Extract the [X, Y] coordinate from the center of the cell holding the provided text.  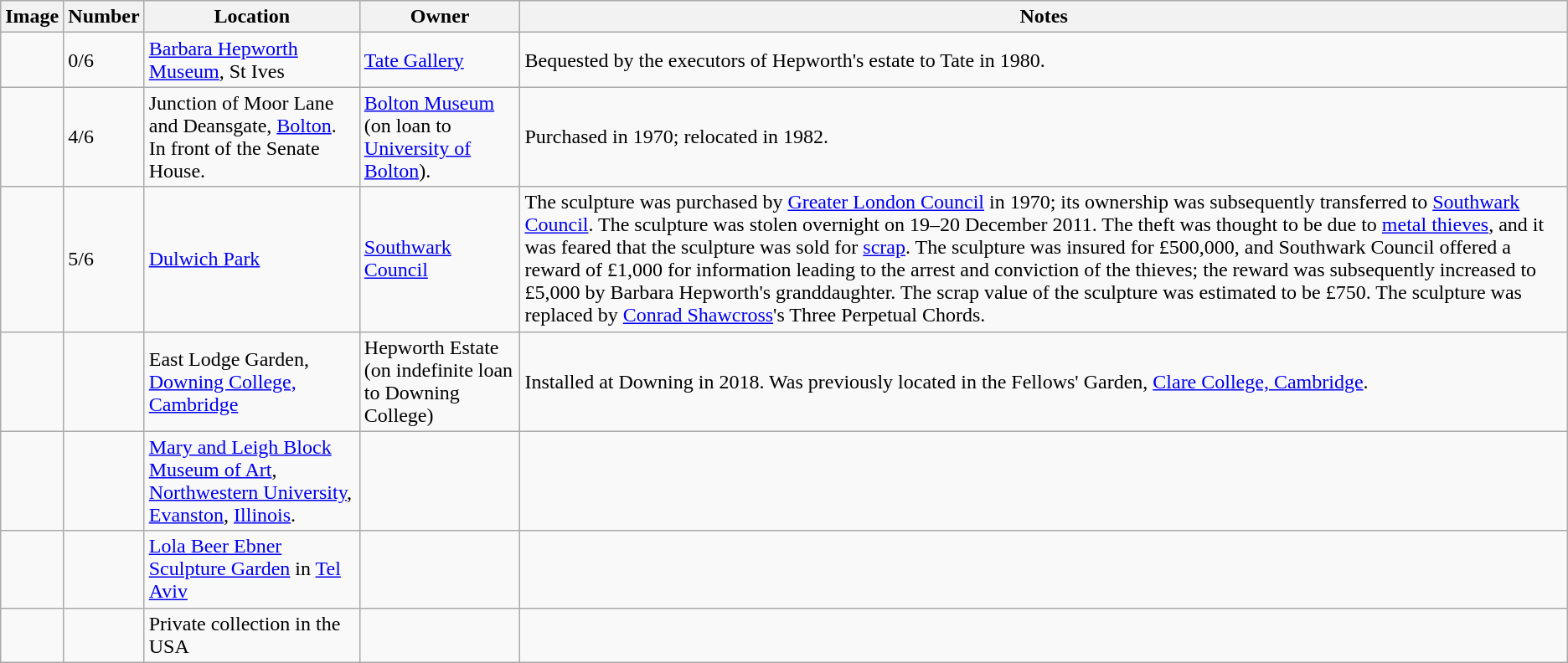
Tate Gallery [440, 60]
Owner [440, 17]
Notes [1044, 17]
East Lodge Garden, Downing College, Cambridge [251, 382]
Purchased in 1970; relocated in 1982. [1044, 137]
Private collection in the USA [251, 635]
Image [32, 17]
Number [104, 17]
Southwark Council [440, 260]
Lola Beer Ebner Sculpture Garden in Tel Aviv [251, 569]
5/6 [104, 260]
Bolton Museum (on loan to University of Bolton). [440, 137]
Installed at Downing in 2018. Was previously located in the Fellows' Garden, Clare College, Cambridge. [1044, 382]
Mary and Leigh Block Museum of Art, Northwestern University, Evanston, Illinois. [251, 481]
Barbara Hepworth Museum, St Ives [251, 60]
4/6 [104, 137]
Junction of Moor Lane and Deansgate, Bolton. In front of the Senate House. [251, 137]
Dulwich Park [251, 260]
Hepworth Estate (on indefinite loan to Downing College) [440, 382]
0/6 [104, 60]
Location [251, 17]
Bequested by the executors of Hepworth's estate to Tate in 1980. [1044, 60]
